From the cell containing the given text, extract its center point as (X, Y) coordinate. 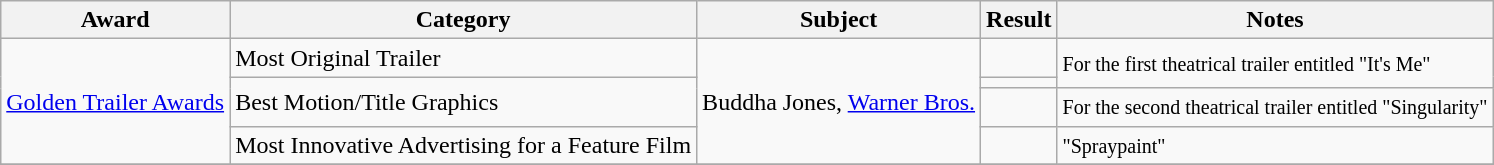
Category (464, 20)
Subject (839, 20)
"Spraypaint" (1275, 145)
Buddha Jones, Warner Bros. (839, 102)
For the first theatrical trailer entitled "It's Me" (1275, 64)
Notes (1275, 20)
Most Innovative Advertising for a Feature Film (464, 145)
Golden Trailer Awards (116, 102)
Most Original Trailer (464, 58)
Result (1019, 20)
Best Motion/Title Graphics (464, 102)
For the second theatrical trailer entitled "Singularity" (1275, 107)
Award (116, 20)
